Detect which cell encompasses the target text, then output its [X, Y] center coordinate. 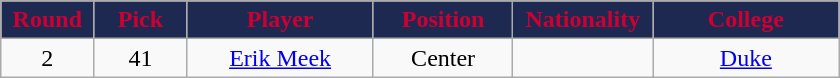
Pick [140, 20]
Center [443, 58]
Nationality [583, 20]
2 [48, 58]
Erik Meek [280, 58]
Position [443, 20]
College [746, 20]
Round [48, 20]
Player [280, 20]
41 [140, 58]
Duke [746, 58]
